Provide the [X, Y] coordinate of the cell's center where the given text is located.  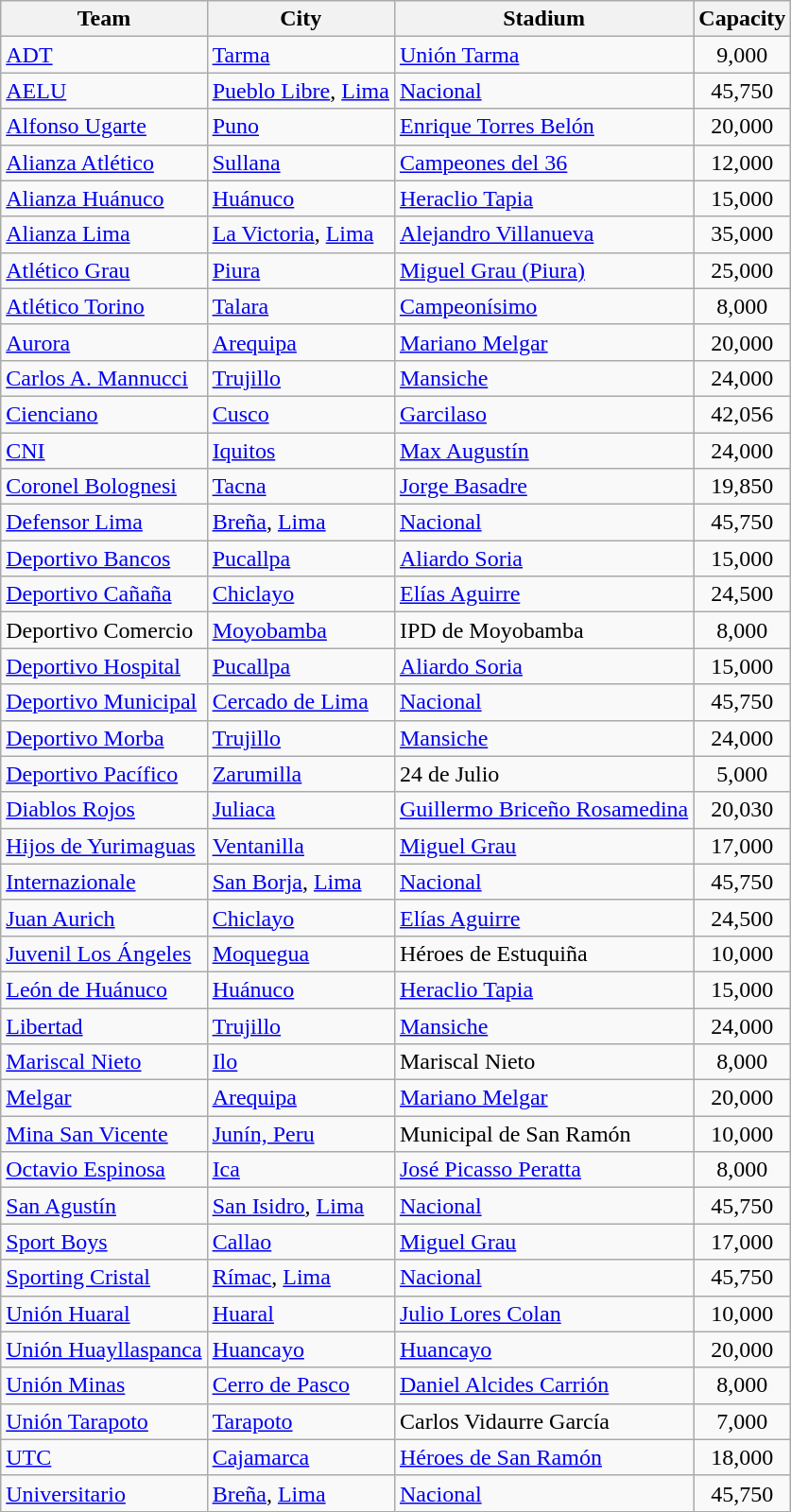
Tacna [301, 487]
Atlético Torino [104, 306]
Libertad [104, 1025]
Puno [301, 127]
Ilo [301, 1062]
Sport Boys [104, 1242]
AELU [104, 91]
Campeonísimo [543, 306]
Universitario [104, 1493]
24 de Julio [543, 774]
Alejandro Villanueva [543, 234]
Cercado de Lima [301, 702]
Junín, Peru [301, 1134]
Tarma [301, 55]
León de Huánuco [104, 989]
Ica [301, 1170]
Unión Tarma [543, 55]
Unión Tarapoto [104, 1421]
Hijos de Yurimaguas [104, 846]
Deportivo Comercio [104, 630]
Deportivo Pacífico [104, 774]
CNI [104, 451]
Héroes de San Ramón [543, 1457]
Aurora [104, 342]
Atlético Grau [104, 270]
Mina San Vicente [104, 1134]
Enrique Torres Belón [543, 127]
Garcilaso [543, 414]
Talara [301, 306]
42,056 [743, 414]
Cerro de Pasco [301, 1385]
Cienciano [104, 414]
25,000 [743, 270]
Zarumilla [301, 774]
Héroes de Estuquiña [543, 954]
Coronel Bolognesi [104, 487]
Stadium [543, 19]
Tarapoto [301, 1421]
Octavio Espinosa [104, 1170]
ADT [104, 55]
Deportivo Cañaña [104, 594]
Piura [301, 270]
Callao [301, 1242]
19,850 [743, 487]
Carlos A. Mannucci [104, 378]
Alianza Atlético [104, 163]
18,000 [743, 1457]
Cajamarca [301, 1457]
IPD de Moyobamba [543, 630]
José Picasso Peratta [543, 1170]
Rímac, Lima [301, 1278]
Juliaca [301, 810]
Moquegua [301, 954]
Ventanilla [301, 846]
Unión Huayllaspanca [104, 1349]
Unión Huaral [104, 1314]
Internazionale [104, 882]
Juan Aurich [104, 918]
Huaral [301, 1314]
Alianza Lima [104, 234]
San Isidro, Lima [301, 1206]
20,030 [743, 810]
San Borja, Lima [301, 882]
Miguel Grau (Piura) [543, 270]
Deportivo Municipal [104, 702]
Max Augustín [543, 451]
Melgar [104, 1098]
UTC [104, 1457]
Carlos Vidaurre García [543, 1421]
Municipal de San Ramón [543, 1134]
Alianza Huánuco [104, 198]
35,000 [743, 234]
Capacity [743, 19]
Sporting Cristal [104, 1278]
La Victoria, Lima [301, 234]
Deportivo Hospital [104, 666]
Julio Lores Colan [543, 1314]
Deportivo Bancos [104, 558]
Jorge Basadre [543, 487]
City [301, 19]
Unión Minas [104, 1385]
Defensor Lima [104, 523]
Moyobamba [301, 630]
Guillermo Briceño Rosamedina [543, 810]
Campeones del 36 [543, 163]
Pueblo Libre, Lima [301, 91]
12,000 [743, 163]
Daniel Alcides Carrión [543, 1385]
7,000 [743, 1421]
Cusco [301, 414]
9,000 [743, 55]
Sullana [301, 163]
Diablos Rojos [104, 810]
Team [104, 19]
Juvenil Los Ángeles [104, 954]
Alfonso Ugarte [104, 127]
San Agustín [104, 1206]
Iquitos [301, 451]
Deportivo Morba [104, 738]
5,000 [743, 774]
